Capture the cell that displays the provided text and extract its [X, Y] central coordinate. 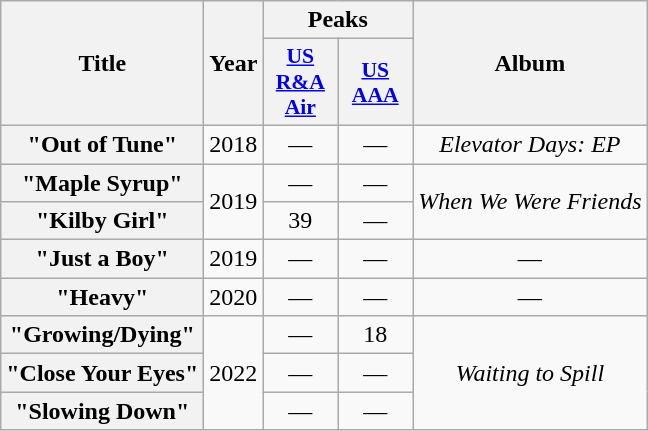
"Maple Syrup" [102, 183]
2018 [234, 144]
39 [300, 221]
"Close Your Eyes" [102, 373]
"Heavy" [102, 297]
Title [102, 64]
"Slowing Down" [102, 411]
USR&AAir [300, 82]
2022 [234, 373]
When We Were Friends [530, 202]
Album [530, 64]
"Out of Tune" [102, 144]
Peaks [338, 20]
"Kilby Girl" [102, 221]
2020 [234, 297]
Year [234, 64]
"Growing/Dying" [102, 335]
18 [376, 335]
"Just a Boy" [102, 259]
Elevator Days: EP [530, 144]
USAAA [376, 82]
Waiting to Spill [530, 373]
